Identify which cell holds the provided text, then report its (x, y) central coordinate. 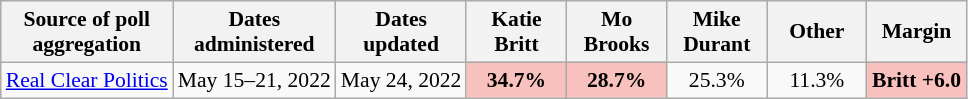
MikeDurant (717, 32)
Other (817, 32)
Britt +6.0 (916, 80)
KatieBritt (516, 32)
MoBrooks (617, 32)
28.7% (617, 80)
Margin (916, 32)
Datesupdated (402, 32)
Real Clear Politics (87, 80)
11.3% (817, 80)
Datesadministered (254, 32)
Source of pollaggregation (87, 32)
May 24, 2022 (402, 80)
34.7% (516, 80)
25.3% (717, 80)
May 15–21, 2022 (254, 80)
